Return [x, y] of the center of cell containing provided text 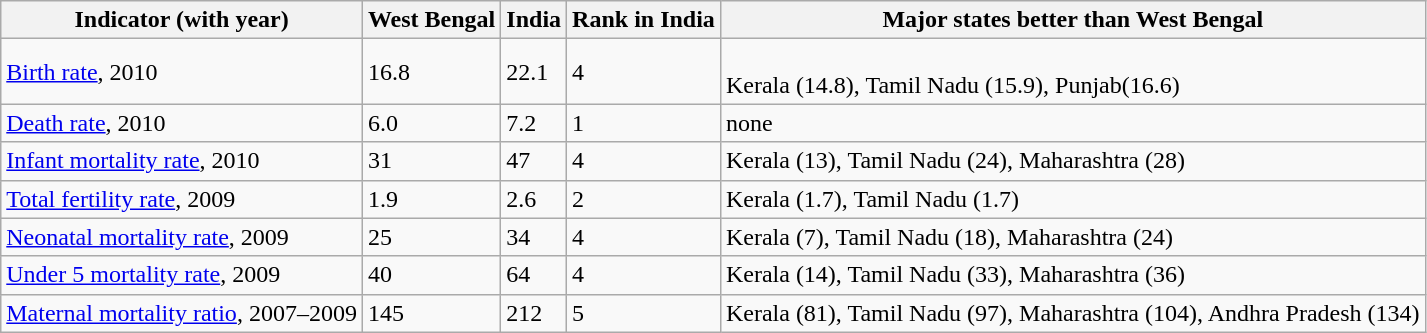
Maternal mortality ratio, 2007–2009 [182, 313]
none [1072, 123]
31 [431, 161]
India [534, 20]
Kerala (13), Tamil Nadu (24), Maharashtra (28) [1072, 161]
Infant mortality rate, 2010 [182, 161]
Kerala (81), Tamil Nadu (97), Maharashtra (104), Andhra Pradesh (134) [1072, 313]
212 [534, 313]
Under 5 mortality rate, 2009 [182, 275]
Kerala (1.7), Tamil Nadu (1.7) [1072, 199]
2 [644, 199]
145 [431, 313]
Total fertility rate, 2009 [182, 199]
6.0 [431, 123]
West Bengal [431, 20]
22.1 [534, 72]
Neonatal mortality rate, 2009 [182, 237]
16.8 [431, 72]
5 [644, 313]
Kerala (14), Tamil Nadu (33), Maharashtra (36) [1072, 275]
Kerala (7), Tamil Nadu (18), Maharashtra (24) [1072, 237]
Major states better than West Bengal [1072, 20]
2.6 [534, 199]
1.9 [431, 199]
Indicator (with year) [182, 20]
47 [534, 161]
1 [644, 123]
64 [534, 275]
25 [431, 237]
34 [534, 237]
Kerala (14.8), Tamil Nadu (15.9), Punjab(16.6) [1072, 72]
Death rate, 2010 [182, 123]
7.2 [534, 123]
Birth rate, 2010 [182, 72]
40 [431, 275]
Rank in India [644, 20]
